Provide the (X, Y) coordinate of the cell's center where the given text is located.  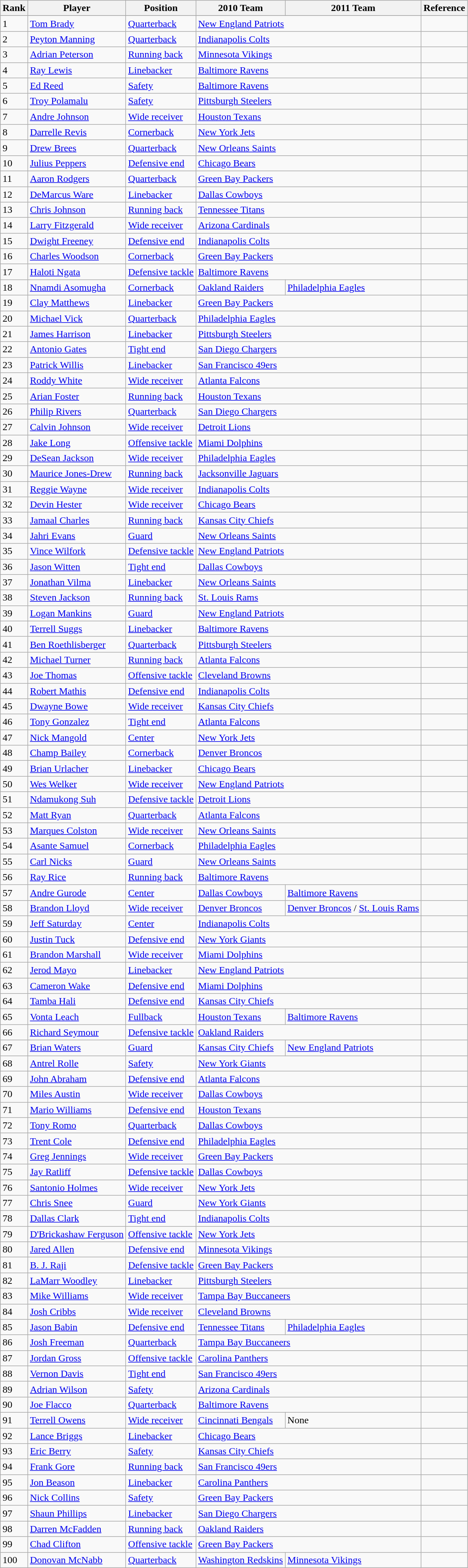
3 (14, 55)
42 (14, 660)
24 (14, 380)
83 (14, 1296)
53 (14, 830)
Jahri Evans (77, 536)
74 (14, 1156)
36 (14, 567)
Jay Ratliff (77, 1172)
John Abraham (77, 1079)
27 (14, 427)
Tony Romo (77, 1125)
87 (14, 1358)
Miles Austin (77, 1094)
11 (14, 179)
95 (14, 1482)
Trent Cole (77, 1141)
Jared Allen (77, 1250)
14 (14, 225)
Carl Nicks (77, 861)
86 (14, 1343)
LaMarr Woodley (77, 1281)
Roddy White (77, 380)
20 (14, 318)
Ed Reed (77, 86)
52 (14, 815)
Vernon Davis (77, 1374)
63 (14, 986)
B. J. Raji (77, 1265)
Drew Brees (77, 148)
Josh Cribbs (77, 1312)
Ben Roethlisberger (77, 644)
Josh Freeman (77, 1343)
Jacksonville Jaguars (308, 474)
Brian Waters (77, 1048)
Haloti Ngata (77, 272)
82 (14, 1281)
Eric Berry (77, 1451)
Chris Johnson (77, 210)
48 (14, 753)
41 (14, 644)
Lance Briggs (77, 1435)
28 (14, 442)
59 (14, 923)
66 (14, 1032)
1 (14, 24)
77 (14, 1203)
29 (14, 458)
Julius Peppers (77, 163)
Michael Turner (77, 660)
97 (14, 1513)
Terrell Suggs (77, 629)
Richard Seymour (77, 1032)
69 (14, 1079)
Nnamdi Asomugha (77, 287)
35 (14, 551)
33 (14, 520)
60 (14, 939)
Logan Mankins (77, 613)
7 (14, 117)
Jamaal Charles (77, 520)
12 (14, 194)
Justin Tuck (77, 939)
Mike Williams (77, 1296)
47 (14, 738)
Larry Fitzgerald (77, 225)
Darrelle Revis (77, 132)
30 (14, 474)
Tom Brady (77, 24)
Jon Beason (77, 1482)
Michael Vick (77, 318)
75 (14, 1172)
79 (14, 1234)
Antrel Rolle (77, 1063)
5 (14, 86)
Donovan McNabb (77, 1560)
Fullback (161, 1017)
89 (14, 1389)
James Harrison (77, 334)
Aaron Rodgers (77, 179)
6 (14, 101)
70 (14, 1094)
76 (14, 1188)
54 (14, 846)
Darren McFadden (77, 1529)
64 (14, 1001)
88 (14, 1374)
32 (14, 505)
9 (14, 148)
Philip Rivers (77, 411)
Charles Woodson (77, 256)
Arian Foster (77, 396)
Frank Gore (77, 1467)
61 (14, 955)
Robert Mathis (77, 691)
31 (14, 489)
57 (14, 892)
39 (14, 613)
38 (14, 598)
65 (14, 1017)
Andre Gurode (77, 892)
None (353, 1420)
Jason Witten (77, 567)
99 (14, 1544)
2 (14, 39)
81 (14, 1265)
Dwayne Bowe (77, 707)
85 (14, 1327)
Nick Mangold (77, 738)
Devin Hester (77, 505)
Asante Samuel (77, 846)
8 (14, 132)
Ndamukong Suh (77, 799)
Shaun Phillips (77, 1513)
Position (161, 8)
2010 Team (241, 8)
17 (14, 272)
51 (14, 799)
Wes Welker (77, 784)
Patrick Willis (77, 365)
90 (14, 1405)
96 (14, 1498)
50 (14, 784)
Jerod Mayo (77, 970)
Santonio Holmes (77, 1188)
Peyton Manning (77, 39)
13 (14, 210)
Ray Lewis (77, 70)
Cameron Wake (77, 986)
2011 Team (353, 8)
93 (14, 1451)
D'Brickashaw Ferguson (77, 1234)
Jake Long (77, 442)
Jeff Saturday (77, 923)
Calvin Johnson (77, 427)
DeMarcus Ware (77, 194)
55 (14, 861)
Champ Bailey (77, 753)
Chad Clifton (77, 1544)
Joe Flacco (77, 1405)
Tony Gonzalez (77, 722)
Nick Collins (77, 1498)
43 (14, 675)
St. Louis Rams (308, 598)
100 (14, 1560)
73 (14, 1141)
44 (14, 691)
80 (14, 1250)
98 (14, 1529)
18 (14, 287)
23 (14, 365)
40 (14, 629)
10 (14, 163)
37 (14, 582)
22 (14, 349)
62 (14, 970)
Clay Matthews (77, 303)
Steven Jackson (77, 598)
Dallas Clark (77, 1219)
71 (14, 1110)
46 (14, 722)
Brian Urlacher (77, 769)
Troy Polamalu (77, 101)
19 (14, 303)
58 (14, 908)
Andre Johnson (77, 117)
Brandon Marshall (77, 955)
67 (14, 1048)
72 (14, 1125)
34 (14, 536)
26 (14, 411)
Reggie Wayne (77, 489)
Tamba Hali (77, 1001)
Joe Thomas (77, 675)
68 (14, 1063)
Jason Babin (77, 1327)
Terrell Owens (77, 1420)
Adrian Wilson (77, 1389)
Vonta Leach (77, 1017)
56 (14, 877)
16 (14, 256)
Brandon Lloyd (77, 908)
Maurice Jones-Drew (77, 474)
Rank (14, 8)
49 (14, 769)
45 (14, 707)
Player (77, 8)
92 (14, 1435)
Jonathan Vilma (77, 582)
Dwight Freeney (77, 241)
Cincinnati Bengals (241, 1420)
15 (14, 241)
Ray Rice (77, 877)
Adrian Peterson (77, 55)
Marques Colston (77, 830)
Washington Redskins (241, 1560)
Denver Broncos / St. Louis Rams (353, 908)
Antonio Gates (77, 349)
Vince Wilfork (77, 551)
Matt Ryan (77, 815)
25 (14, 396)
Greg Jennings (77, 1156)
84 (14, 1312)
21 (14, 334)
94 (14, 1467)
DeSean Jackson (77, 458)
4 (14, 70)
Mario Williams (77, 1110)
Reference (444, 8)
78 (14, 1219)
Jordan Gross (77, 1358)
Chris Snee (77, 1203)
91 (14, 1420)
